Provide the [X, Y] coordinate of the cell's center where the given text is located.  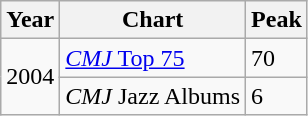
Peak [277, 20]
2004 [30, 77]
Chart [153, 20]
6 [277, 96]
CMJ Jazz Albums [153, 96]
CMJ Top 75 [153, 58]
Year [30, 20]
70 [277, 58]
